Detect which cell encompasses the target text, then output its (X, Y) center coordinate. 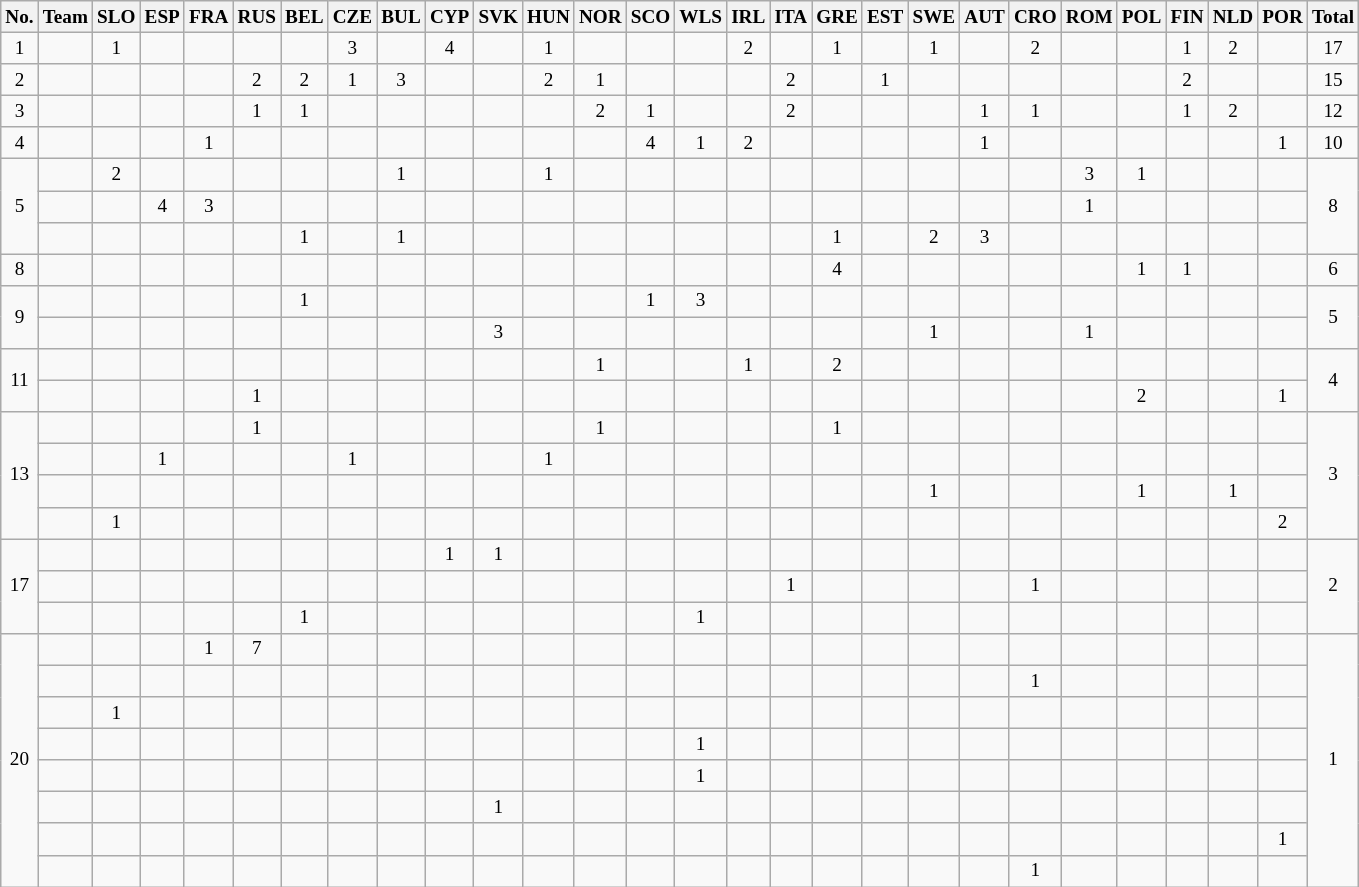
AUT (985, 17)
POR (1283, 17)
HUN (549, 17)
Total (1332, 17)
13 (20, 476)
CZE (352, 17)
BEL (305, 17)
SLO (116, 17)
FIN (1187, 17)
BUL (402, 17)
20 (20, 760)
IRL (748, 17)
12 (1332, 111)
7 (257, 649)
ESP (162, 17)
NOR (600, 17)
CRO (1035, 17)
ROM (1089, 17)
SWE (934, 17)
15 (1332, 80)
SVK (498, 17)
Team (65, 17)
11 (20, 380)
10 (1332, 143)
EST (884, 17)
No. (20, 17)
WLS (701, 17)
CYP (450, 17)
SCO (650, 17)
FRA (208, 17)
GRE (838, 17)
ITA (791, 17)
6 (1332, 270)
NLD (1233, 17)
POL (1142, 17)
9 (20, 316)
RUS (257, 17)
